Identify which cell holds the provided text, then report its [x, y] central coordinate. 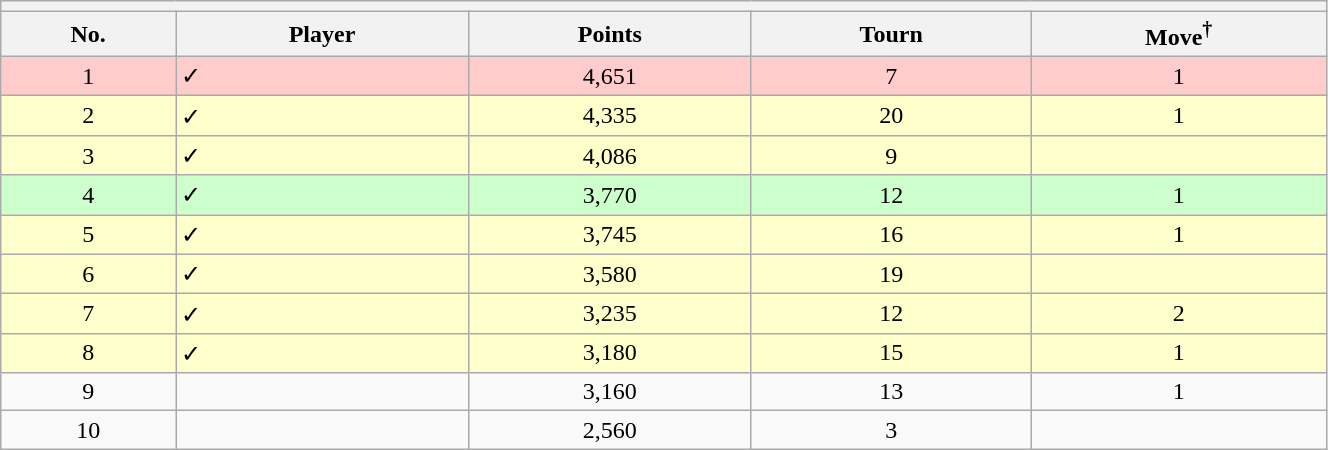
4,651 [610, 76]
8 [88, 353]
2,560 [610, 430]
3,235 [610, 314]
Move† [1178, 34]
5 [88, 235]
16 [891, 235]
No. [88, 34]
6 [88, 274]
3,580 [610, 274]
15 [891, 353]
3,160 [610, 392]
4,086 [610, 155]
20 [891, 116]
3,770 [610, 195]
4,335 [610, 116]
19 [891, 274]
10 [88, 430]
Player [322, 34]
13 [891, 392]
Tourn [891, 34]
3,745 [610, 235]
Points [610, 34]
3,180 [610, 353]
4 [88, 195]
